Identify which cell holds the provided text, then report its (x, y) central coordinate. 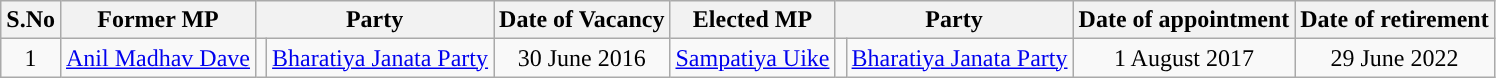
Anil Madhav Dave (158, 58)
30 June 2016 (582, 58)
29 June 2022 (1394, 58)
Elected MP (752, 20)
1 August 2017 (1184, 58)
Date of retirement (1394, 20)
Sampatiya Uike (752, 58)
S.No (31, 20)
Date of Vacancy (582, 20)
Date of appointment (1184, 20)
1 (31, 58)
Former MP (158, 20)
